Extract the [X, Y] coordinate from the center of the cell holding the provided text.  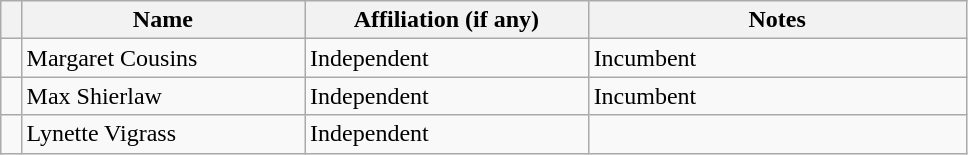
Affiliation (if any) [447, 20]
Max Shierlaw [163, 96]
Name [163, 20]
Lynette Vigrass [163, 134]
Notes [777, 20]
Margaret Cousins [163, 58]
